Detect which cell encompasses the target text, then output its [X, Y] center coordinate. 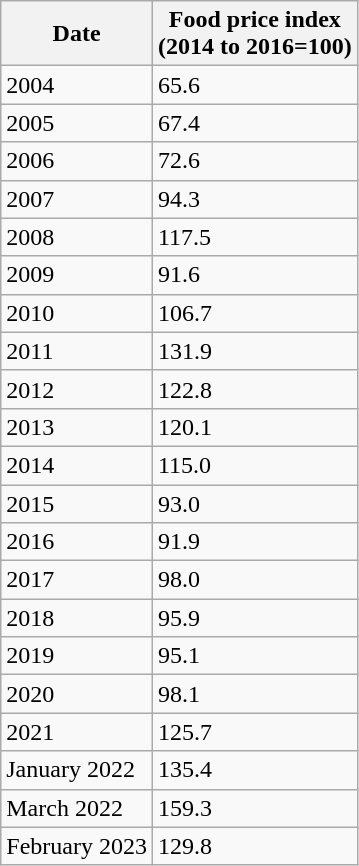
2006 [77, 161]
129.8 [254, 846]
2010 [77, 313]
115.0 [254, 465]
2019 [77, 656]
2014 [77, 465]
95.1 [254, 656]
2013 [77, 427]
Date [77, 34]
67.4 [254, 123]
120.1 [254, 427]
135.4 [254, 770]
65.6 [254, 85]
2016 [77, 542]
2017 [77, 580]
131.9 [254, 351]
2004 [77, 85]
Food price index(2014 to 2016=100) [254, 34]
March 2022 [77, 808]
2018 [77, 618]
2008 [77, 237]
91.9 [254, 542]
98.1 [254, 694]
2005 [77, 123]
94.3 [254, 199]
February 2023 [77, 846]
106.7 [254, 313]
January 2022 [77, 770]
2021 [77, 732]
2020 [77, 694]
2015 [77, 503]
2011 [77, 351]
95.9 [254, 618]
72.6 [254, 161]
91.6 [254, 275]
159.3 [254, 808]
117.5 [254, 237]
2007 [77, 199]
93.0 [254, 503]
2012 [77, 389]
2009 [77, 275]
125.7 [254, 732]
98.0 [254, 580]
122.8 [254, 389]
